Provide the (x, y) coordinate of the cell's center where the given text is located.  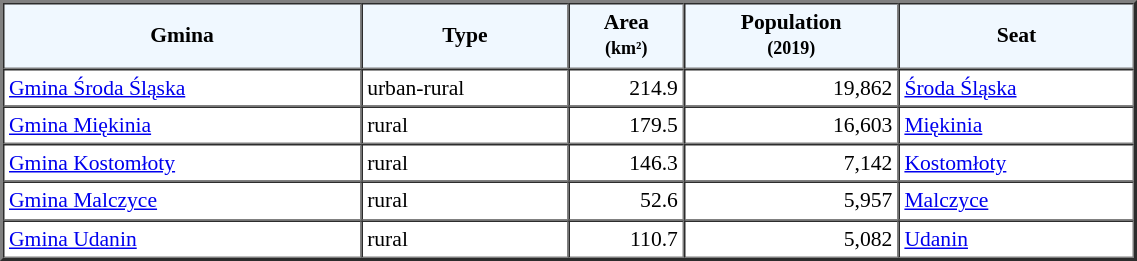
146.3 (626, 163)
Gmina Środa Śląska (182, 87)
Malczyce (1016, 201)
Gmina Miękinia (182, 125)
Udanin (1016, 239)
urban-rural (465, 87)
5,957 (792, 201)
7,142 (792, 163)
179.5 (626, 125)
Środa Śląska (1016, 87)
214.9 (626, 87)
19,862 (792, 87)
Gmina Kostomłoty (182, 163)
Gmina Udanin (182, 239)
110.7 (626, 239)
Area(km²) (626, 36)
16,603 (792, 125)
52.6 (626, 201)
5,082 (792, 239)
Population(2019) (792, 36)
Gmina Malczyce (182, 201)
Gmina (182, 36)
Type (465, 36)
Kostomłoty (1016, 163)
Seat (1016, 36)
Miękinia (1016, 125)
